Determine the (x, y) coordinate at the center of the cell enclosing the given text.  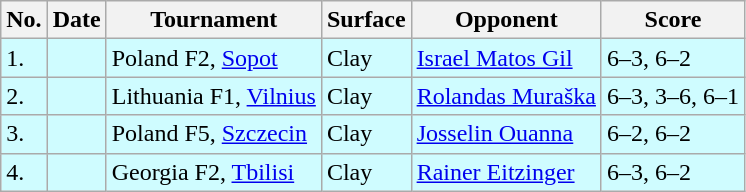
Georgia F2, Tbilisi (214, 172)
3. (24, 134)
Lithuania F1, Vilnius (214, 96)
Tournament (214, 20)
Rainer Eitzinger (506, 172)
Date (76, 20)
Poland F2, Sopot (214, 58)
1. (24, 58)
6–3, 3–6, 6–1 (672, 96)
Score (672, 20)
Surface (366, 20)
4. (24, 172)
Rolandas Muraška (506, 96)
6–2, 6–2 (672, 134)
Josselin Ouanna (506, 134)
No. (24, 20)
Poland F5, Szczecin (214, 134)
2. (24, 96)
Opponent (506, 20)
Israel Matos Gil (506, 58)
